For the text-containing cell, return its midpoint in (x, y) coordinate format. 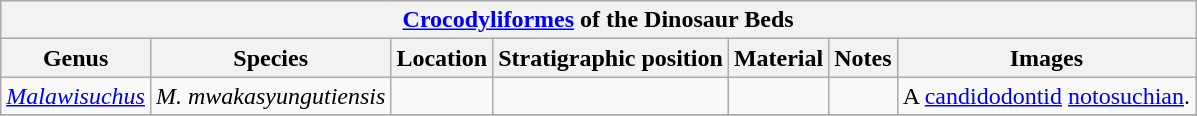
Species (270, 58)
Malawisuchus (76, 96)
Location (442, 58)
M. mwakasyungutiensis (270, 96)
Notes (863, 58)
Crocodyliformes of the Dinosaur Beds (598, 20)
Images (1046, 58)
A candidodontid notosuchian. (1046, 96)
Material (778, 58)
Stratigraphic position (611, 58)
Genus (76, 58)
